Detect which cell encompasses the target text, then output its (X, Y) center coordinate. 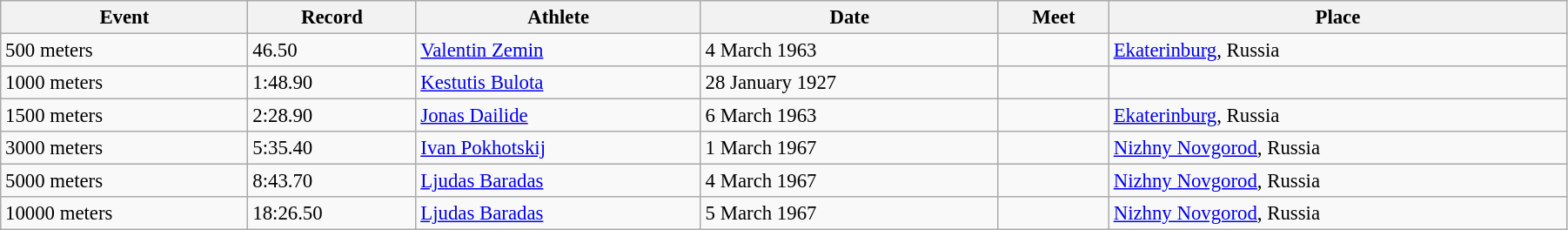
5 March 1967 (849, 213)
1000 meters (124, 83)
Event (124, 17)
Record (332, 17)
Meet (1053, 17)
5:35.40 (332, 148)
1:48.90 (332, 83)
Place (1337, 17)
5000 meters (124, 181)
46.50 (332, 51)
3000 meters (124, 148)
Jonas Dailide (559, 116)
1500 meters (124, 116)
28 January 1927 (849, 83)
10000 meters (124, 213)
500 meters (124, 51)
4 March 1963 (849, 51)
Ivan Pokhotskij (559, 148)
8:43.70 (332, 181)
4 March 1967 (849, 181)
6 March 1963 (849, 116)
Date (849, 17)
18:26.50 (332, 213)
Kestutis Bulota (559, 83)
Valentin Zemin (559, 51)
Athlete (559, 17)
2:28.90 (332, 116)
1 March 1967 (849, 148)
